Scan for the cell matching the given text and deliver its (X, Y) coordinate at center. 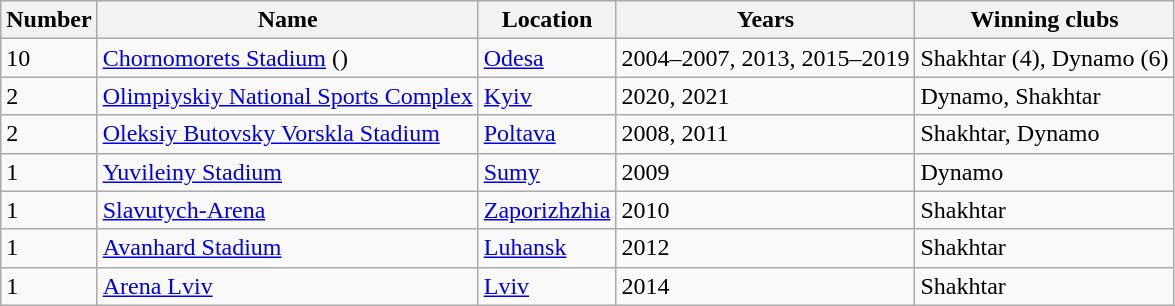
Dynamo, Shakhtar (1044, 96)
2020, 2021 (766, 96)
Dynamo (1044, 172)
Shakhtar (4), Dynamo (6) (1044, 58)
Odesa (547, 58)
2004–2007, 2013, 2015–2019 (766, 58)
10 (49, 58)
Winning clubs (1044, 20)
2012 (766, 248)
Sumy (547, 172)
2008, 2011 (766, 134)
2009 (766, 172)
Lviv (547, 286)
Luhansk (547, 248)
Shakhtar, Dynamo (1044, 134)
Oleksiy Butovsky Vorskla Stadium (288, 134)
Zaporizhzhia (547, 210)
Avanhard Stadium (288, 248)
Number (49, 20)
Arena Lviv (288, 286)
Poltava (547, 134)
Yuvileiny Stadium (288, 172)
2010 (766, 210)
Years (766, 20)
Name (288, 20)
2014 (766, 286)
Kyiv (547, 96)
Location (547, 20)
Slavutych-Arena (288, 210)
Olimpiyskiy National Sports Complex (288, 96)
Chornomorets Stadium () (288, 58)
